Extract the (X, Y) coordinate from the center of the cell holding the provided text.  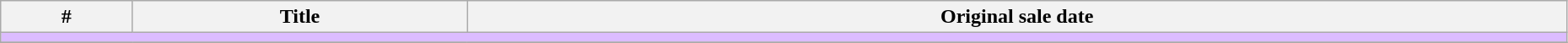
Title (300, 17)
# (67, 17)
Original sale date (1017, 17)
